Scan for the cell matching the given text and deliver its (X, Y) coordinate at center. 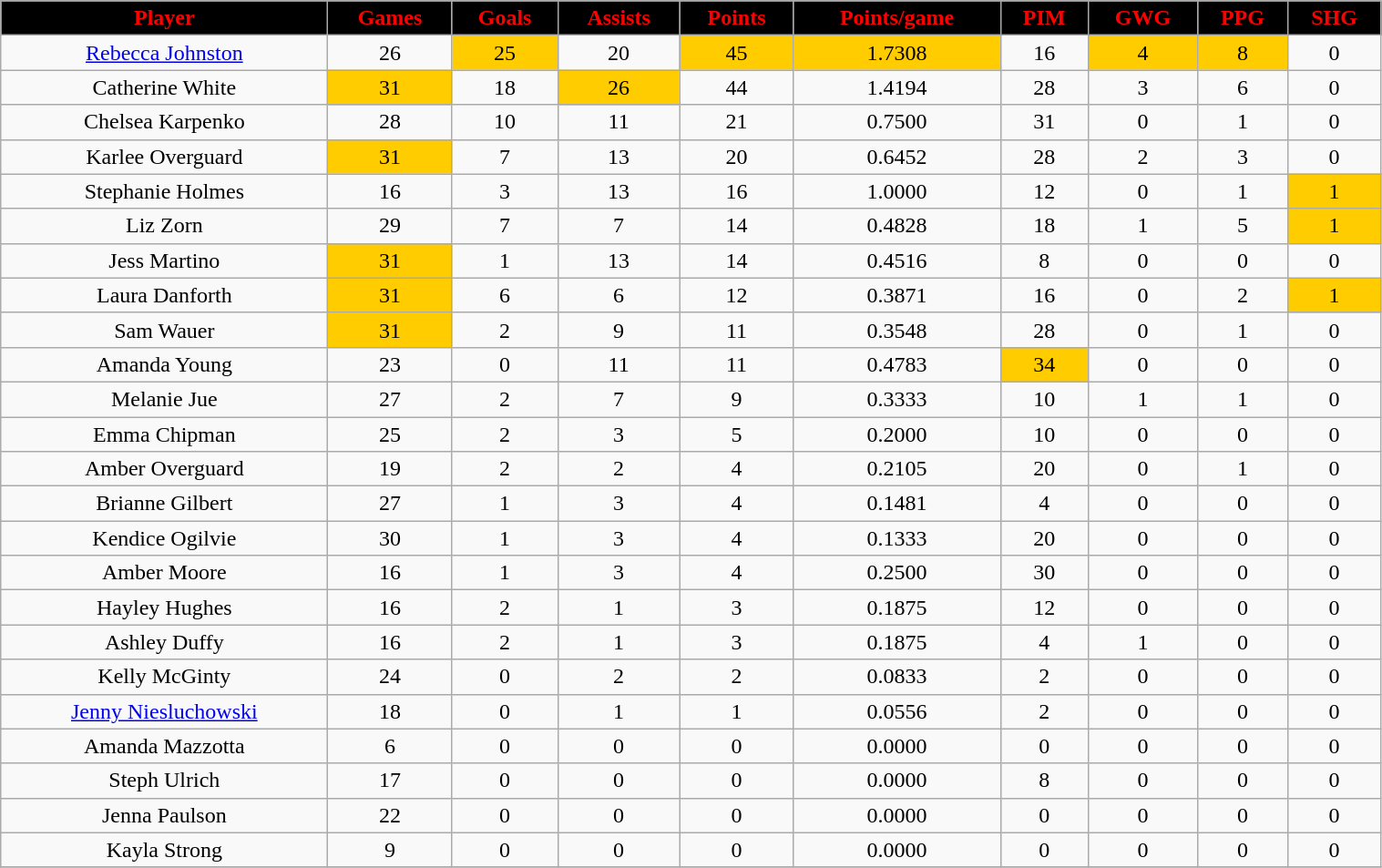
Ashley Duffy (164, 642)
45 (736, 53)
0.2500 (896, 573)
22 (390, 815)
1.7308 (896, 53)
44 (736, 87)
0.4516 (896, 260)
Jess Martino (164, 260)
Steph Ulrich (164, 781)
Karlee Overguard (164, 157)
Amanda Young (164, 364)
21 (736, 122)
Emma Chipman (164, 434)
Stephanie Holmes (164, 191)
0.3548 (896, 330)
17 (390, 781)
Amanda Mazzotta (164, 746)
0.7500 (896, 122)
0.3871 (896, 295)
Player (164, 18)
Sam Wauer (164, 330)
Points/game (896, 18)
Rebecca Johnston (164, 53)
0.0833 (896, 677)
1.0000 (896, 191)
0.2105 (896, 469)
19 (390, 469)
34 (1044, 364)
Amber Moore (164, 573)
PIM (1044, 18)
29 (390, 226)
GWG (1142, 18)
Liz Zorn (164, 226)
Hayley Hughes (164, 608)
Games (390, 18)
24 (390, 677)
Kelly McGinty (164, 677)
1.4194 (896, 87)
0.4828 (896, 226)
0.3333 (896, 399)
Jenny Niesluchowski (164, 711)
Catherine White (164, 87)
Assists (619, 18)
0.4783 (896, 364)
PPG (1243, 18)
0.6452 (896, 157)
23 (390, 364)
Amber Overguard (164, 469)
SHG (1334, 18)
Brianne Gilbert (164, 504)
0.0556 (896, 711)
0.2000 (896, 434)
Points (736, 18)
Kendice Ogilvie (164, 538)
Jenna Paulson (164, 815)
Chelsea Karpenko (164, 122)
Kayla Strong (164, 850)
Melanie Jue (164, 399)
0.1481 (896, 504)
Goals (505, 18)
Laura Danforth (164, 295)
0.1333 (896, 538)
